Search for the cell housing the specified text and yield its (x, y) center coordinate. 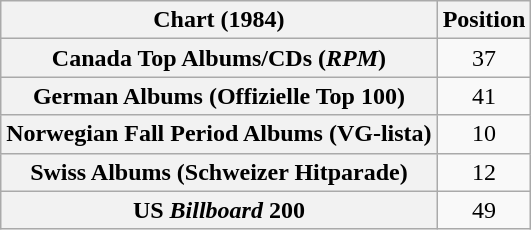
German Albums (Offizielle Top 100) (219, 96)
Canada Top Albums/CDs (RPM) (219, 58)
Swiss Albums (Schweizer Hitparade) (219, 172)
41 (484, 96)
Position (484, 20)
49 (484, 210)
12 (484, 172)
37 (484, 58)
Chart (1984) (219, 20)
Norwegian Fall Period Albums (VG-lista) (219, 134)
US Billboard 200 (219, 210)
10 (484, 134)
